Detect which cell encompasses the target text, then output its [X, Y] center coordinate. 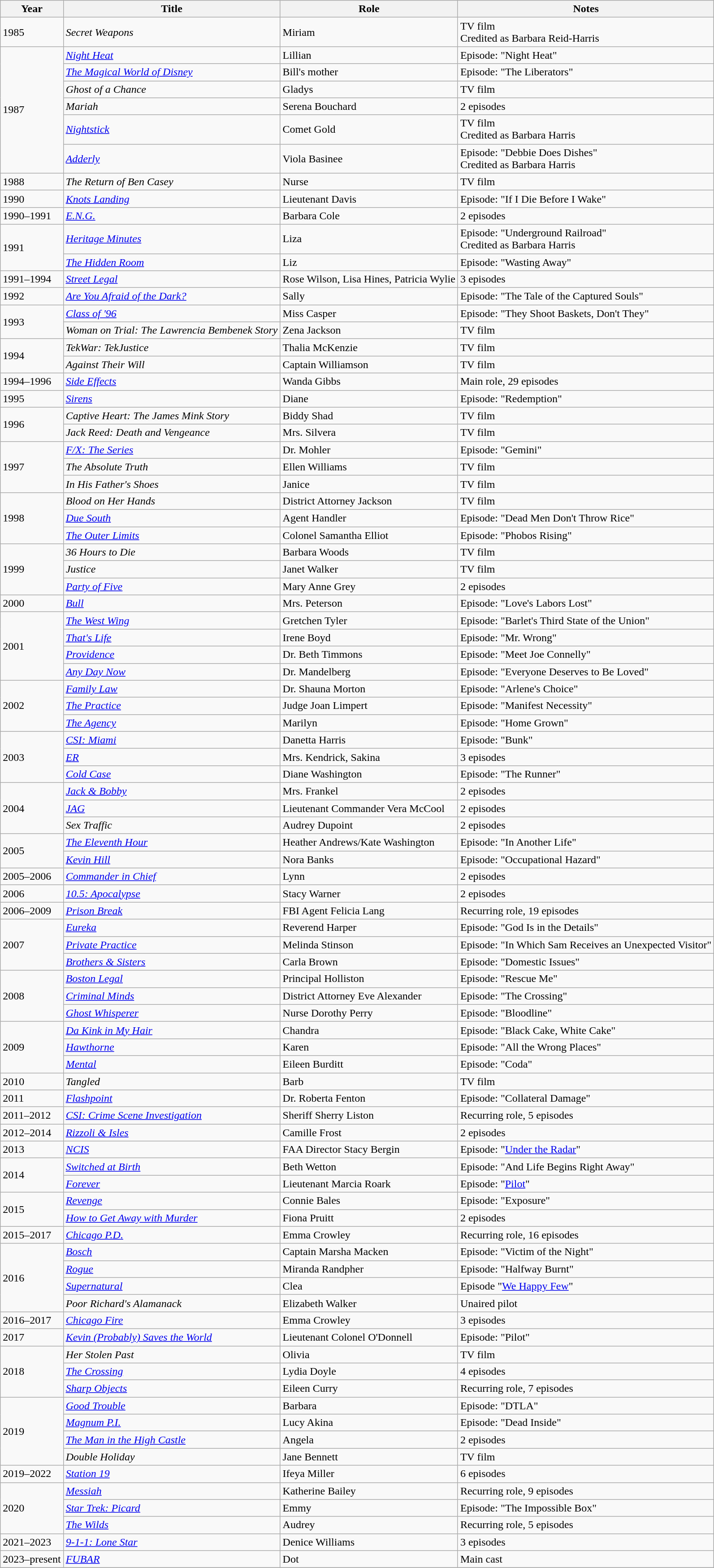
Episode: "Rescue Me" [586, 979]
Nurse [369, 182]
NCIS [172, 1150]
Episode: "Redemption" [586, 399]
Nightstick [172, 129]
2000 [32, 604]
2019 [32, 1431]
1990–1991 [32, 216]
Comet Gold [369, 129]
1991 [32, 248]
Jack Reed: Death and Vengeance [172, 433]
Episode: "Gemini" [586, 450]
Liza [369, 239]
Lillian [369, 55]
Emmy [369, 1508]
Olivia [369, 1355]
Principal Holliston [369, 979]
Clea [369, 1286]
Recurring role, 7 episodes [586, 1389]
Barbara [369, 1406]
Miriam [369, 32]
Eureka [172, 928]
2011–2012 [32, 1116]
Mental [172, 1064]
2012–2014 [32, 1133]
Fiona Pruitt [369, 1218]
2020 [32, 1508]
How to Get Away with Murder [172, 1218]
2006–2009 [32, 911]
Episode: "Bloodline" [586, 1013]
2014 [32, 1175]
Role [369, 9]
Mrs. Frankel [369, 791]
Mrs. Peterson [369, 604]
Sirens [172, 399]
2007 [32, 945]
Brothers & Sisters [172, 962]
Ellen Williams [369, 467]
Jane Bennett [369, 1457]
Episode: "All the Wrong Places" [586, 1047]
Sheriff Sherry Liston [369, 1116]
9-1-1: Lone Star [172, 1542]
Janice [369, 484]
Ghost Whisperer [172, 1013]
Sally [369, 296]
Street Legal [172, 279]
Episode: "Night Heat" [586, 55]
That's Life [172, 638]
Commander in Chief [172, 877]
Are You Afraid of the Dark? [172, 296]
Dr. Mandelberg [369, 672]
Main role, 29 episodes [586, 382]
Episode: "Dead Men Don't Throw Rice" [586, 518]
Episode: "The Crossing" [586, 996]
Lieutenant Colonel O'Donnell [369, 1337]
Kevin (Probably) Saves the World [172, 1337]
Title [172, 9]
2004 [32, 808]
Episode: "Everyone Deserves to Be Loved" [586, 672]
1998 [32, 518]
Flashpoint [172, 1099]
In His Father's Shoes [172, 484]
Episode: "Mr. Wrong" [586, 638]
Episode: "In Another Life" [586, 843]
Night Heat [172, 55]
Mrs. Kendrick, Sakina [369, 757]
2001 [32, 646]
2019–2022 [32, 1474]
Boston Legal [172, 979]
Katherine Bailey [369, 1491]
Dr. Mohler [369, 450]
Tangled [172, 1081]
Judge Joan Limpert [369, 706]
Wanda Gibbs [369, 382]
Hawthorne [172, 1047]
1997 [32, 467]
Connie Bales [369, 1201]
2017 [32, 1337]
Woman on Trial: The Lawrencia Bembenek Story [172, 330]
Switched at Birth [172, 1167]
Any Day Now [172, 672]
Episode: "Wasting Away" [586, 262]
2002 [32, 706]
1990 [32, 199]
Miss Casper [369, 313]
E.N.G. [172, 216]
Sharp Objects [172, 1389]
Episode: "Underground Railroad"Credited as Barbara Harris [586, 239]
Dr. Roberta Fenton [369, 1099]
Mariah [172, 106]
TV filmCredited as Barbara Harris [586, 129]
Episode: "If I Die Before I Wake" [586, 199]
Heather Andrews/Kate Washington [369, 843]
Irene Boyd [369, 638]
Chandra [369, 1030]
2013 [32, 1150]
Serena Bouchard [369, 106]
Chicago Fire [172, 1320]
TekWar: TekJustice [172, 347]
The Crossing [172, 1372]
Episode: "Under the Radar" [586, 1150]
Due South [172, 518]
Episode: "The Tale of the Captured Souls" [586, 296]
ER [172, 757]
Mrs. Silvera [369, 433]
Notes [586, 9]
Stacy Warner [369, 894]
Lieutenant Marcia Roark [369, 1184]
2023–present [32, 1559]
The Absolute Truth [172, 467]
FUBAR [172, 1559]
2010 [32, 1081]
Magnum P.I. [172, 1423]
Mary Anne Grey [369, 586]
Criminal Minds [172, 996]
Episode: "The Impossible Box" [586, 1508]
Viola Basinee [369, 159]
FAA Director Stacy Bergin [369, 1150]
2005–2006 [32, 877]
1994–1996 [32, 382]
Station 19 [172, 1474]
Kevin Hill [172, 860]
Danetta Harris [369, 740]
Lynn [369, 877]
Episode: "Love's Labors Lost" [586, 604]
CSI: Crime Scene Investigation [172, 1116]
The Return of Ben Casey [172, 182]
2011 [32, 1099]
F/X: The Series [172, 450]
Carla Brown [369, 962]
Lieutenant Commander Vera McCool [369, 808]
TV filmCredited as Barbara Reid-Harris [586, 32]
Party of Five [172, 586]
The Man in the High Castle [172, 1440]
2005 [32, 851]
Recurring role, 19 episodes [586, 911]
2009 [32, 1047]
The Outer Limits [172, 535]
Chicago P.D. [172, 1235]
Barbara Woods [369, 552]
Episode: "And Life Begins Right Away" [586, 1167]
Captive Heart: The James Mink Story [172, 416]
1999 [32, 569]
The Eleventh Hour [172, 843]
2006 [32, 894]
Gretchen Tyler [369, 621]
Barbara Cole [369, 216]
Heritage Minutes [172, 239]
Dr. Shauna Morton [369, 689]
Episode: "Domestic Issues" [586, 962]
Private Practice [172, 945]
Episode: "Dead Inside" [586, 1423]
The West Wing [172, 621]
6 episodes [586, 1474]
Eileen Curry [369, 1389]
Episode: "Meet Joe Connelly" [586, 655]
The Wilds [172, 1525]
1992 [32, 296]
Episode: "Exposure" [586, 1201]
Episode: "Arlene's Choice" [586, 689]
Justice [172, 569]
Episode: "Phobos Rising" [586, 535]
Episode: "DTLA" [586, 1406]
1988 [32, 182]
Main cast [586, 1559]
Year [32, 9]
Episode: "God Is in the Details" [586, 928]
2016 [32, 1277]
Secret Weapons [172, 32]
Ifeya Miller [369, 1474]
Da Kink in My Hair [172, 1030]
The Hidden Room [172, 262]
Marilyn [369, 723]
1993 [32, 322]
Gladys [369, 89]
Knots Landing [172, 199]
Bill's mother [369, 72]
Angela [369, 1440]
Episode: "Coda" [586, 1064]
2003 [32, 757]
Recurring role, 16 episodes [586, 1235]
Nora Banks [369, 860]
Class of '96 [172, 313]
Audrey Dupoint [369, 825]
Adderly [172, 159]
Denice Williams [369, 1542]
Captain Williamson [369, 365]
Blood on Her Hands [172, 501]
Biddy Shad [369, 416]
Lucy Akina [369, 1423]
4 episodes [586, 1372]
Dot [369, 1559]
Episode: "The Liberators" [586, 72]
Lieutenant Davis [369, 199]
Episode: "In Which Sam Receives an Unexpected Visitor" [586, 945]
2015–2017 [32, 1235]
Episode: "Barlet's Third State of the Union" [586, 621]
2008 [32, 996]
Rose Wilson, Lisa Hines, Patricia Wylie [369, 279]
FBI Agent Felicia Lang [369, 911]
Episode: "Collateral Damage" [586, 1099]
Bull [172, 604]
JAG [172, 808]
36 Hours to Die [172, 552]
The Practice [172, 706]
Elizabeth Walker [369, 1303]
1991–1994 [32, 279]
1996 [32, 424]
1995 [32, 399]
Karen [369, 1047]
2021–2023 [32, 1542]
Dr. Beth Timmons [369, 655]
Agent Handler [369, 518]
Forever [172, 1184]
Episode: "Bunk" [586, 740]
Rizzoli & Isles [172, 1133]
Episode: "Home Grown" [586, 723]
Nurse Dorothy Perry [369, 1013]
1994 [32, 356]
Double Holiday [172, 1457]
Poor Richard's Alamanack [172, 1303]
Good Trouble [172, 1406]
Captain Marsha Macken [369, 1252]
Ghost of a Chance [172, 89]
Reverend Harper [369, 928]
Colonel Samantha Elliot [369, 535]
Thalia McKenzie [369, 347]
Episode: "Halfway Burnt" [586, 1269]
2015 [32, 1209]
Liz [369, 262]
Audrey [369, 1525]
Beth Wetton [369, 1167]
1985 [32, 32]
District Attorney Eve Alexander [369, 996]
District Attorney Jackson [369, 501]
Episode: "The Runner" [586, 774]
1987 [32, 110]
Episode: "Occupational Hazard" [586, 860]
Miranda Randpher [369, 1269]
Diane Washington [369, 774]
Side Effects [172, 382]
Episode "We Happy Few" [586, 1286]
2018 [32, 1372]
Messiah [172, 1491]
Camille Frost [369, 1133]
Prison Break [172, 911]
Bosch [172, 1252]
Jack & Bobby [172, 791]
Melinda Stinson [369, 945]
Zena Jackson [369, 330]
Episode: "They Shoot Baskets, Don't They" [586, 313]
Star Trek: Picard [172, 1508]
Against Their Will [172, 365]
Supernatural [172, 1286]
Sex Traffic [172, 825]
The Magical World of Disney [172, 72]
Family Law [172, 689]
Revenge [172, 1201]
Diane [369, 399]
Lydia Doyle [369, 1372]
Her Stolen Past [172, 1355]
Recurring role, 9 episodes [586, 1491]
Eileen Burditt [369, 1064]
CSI: Miami [172, 740]
Rogue [172, 1269]
10.5: Apocalypse [172, 894]
Episode: "Black Cake, White Cake" [586, 1030]
Episode: "Debbie Does Dishes"Credited as Barbara Harris [586, 159]
Unaired pilot [586, 1303]
Janet Walker [369, 569]
Barb [369, 1081]
Cold Case [172, 774]
2016–2017 [32, 1320]
Providence [172, 655]
The Agency [172, 723]
Episode: "Victim of the Night" [586, 1252]
Episode: "Manifest Necessity" [586, 706]
